Search for the cell housing the specified text and yield its [X, Y] center coordinate. 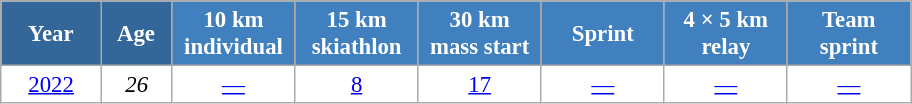
2022 [52, 85]
8 [356, 85]
10 km individual [234, 34]
Age [136, 34]
Year [52, 34]
15 km skiathlon [356, 34]
4 × 5 km relay [726, 34]
26 [136, 85]
30 km mass start [480, 34]
17 [480, 85]
Sprint [602, 34]
Team sprint [848, 34]
